Locate the cell with the specified text and output its [X, Y] center coordinate. 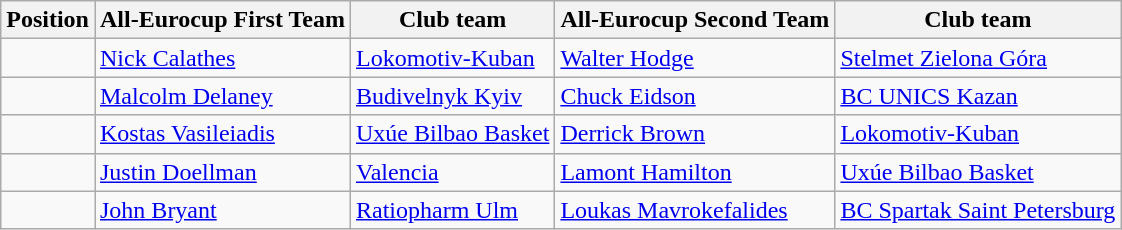
BC Spartak Saint Petersburg [978, 210]
Ratiopharm Ulm [452, 210]
John Bryant [222, 210]
Malcolm Delaney [222, 96]
All-Eurocup Second Team [695, 20]
Budivelnyk Kyiv [452, 96]
Derrick Brown [695, 134]
Valencia [452, 172]
Justin Doellman [222, 172]
Lamont Hamilton [695, 172]
Stelmet Zielona Góra [978, 58]
All-Eurocup First Team [222, 20]
BC UNICS Kazan [978, 96]
Kostas Vasileiadis [222, 134]
Walter Hodge [695, 58]
Chuck Eidson [695, 96]
Nick Calathes [222, 58]
Loukas Mavrokefalides [695, 210]
Position [48, 20]
